Identify which cell holds the provided text, then report its (X, Y) central coordinate. 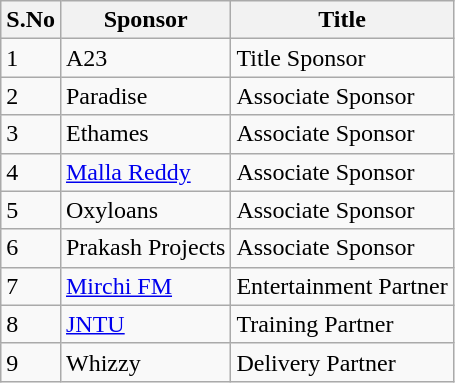
Malla Reddy (145, 172)
A23 (145, 58)
Oxyloans (145, 210)
9 (31, 362)
2 (31, 96)
Ethames (145, 134)
Entertainment Partner (342, 286)
5 (31, 210)
Title Sponsor (342, 58)
Delivery Partner (342, 362)
Whizzy (145, 362)
Prakash Projects (145, 248)
7 (31, 286)
8 (31, 324)
Sponsor (145, 20)
4 (31, 172)
Title (342, 20)
1 (31, 58)
Mirchi FM (145, 286)
3 (31, 134)
JNTU (145, 324)
Paradise (145, 96)
6 (31, 248)
Training Partner (342, 324)
S.No (31, 20)
